Return the (x, y) coordinate for the center point of the cell that contains the specified text.  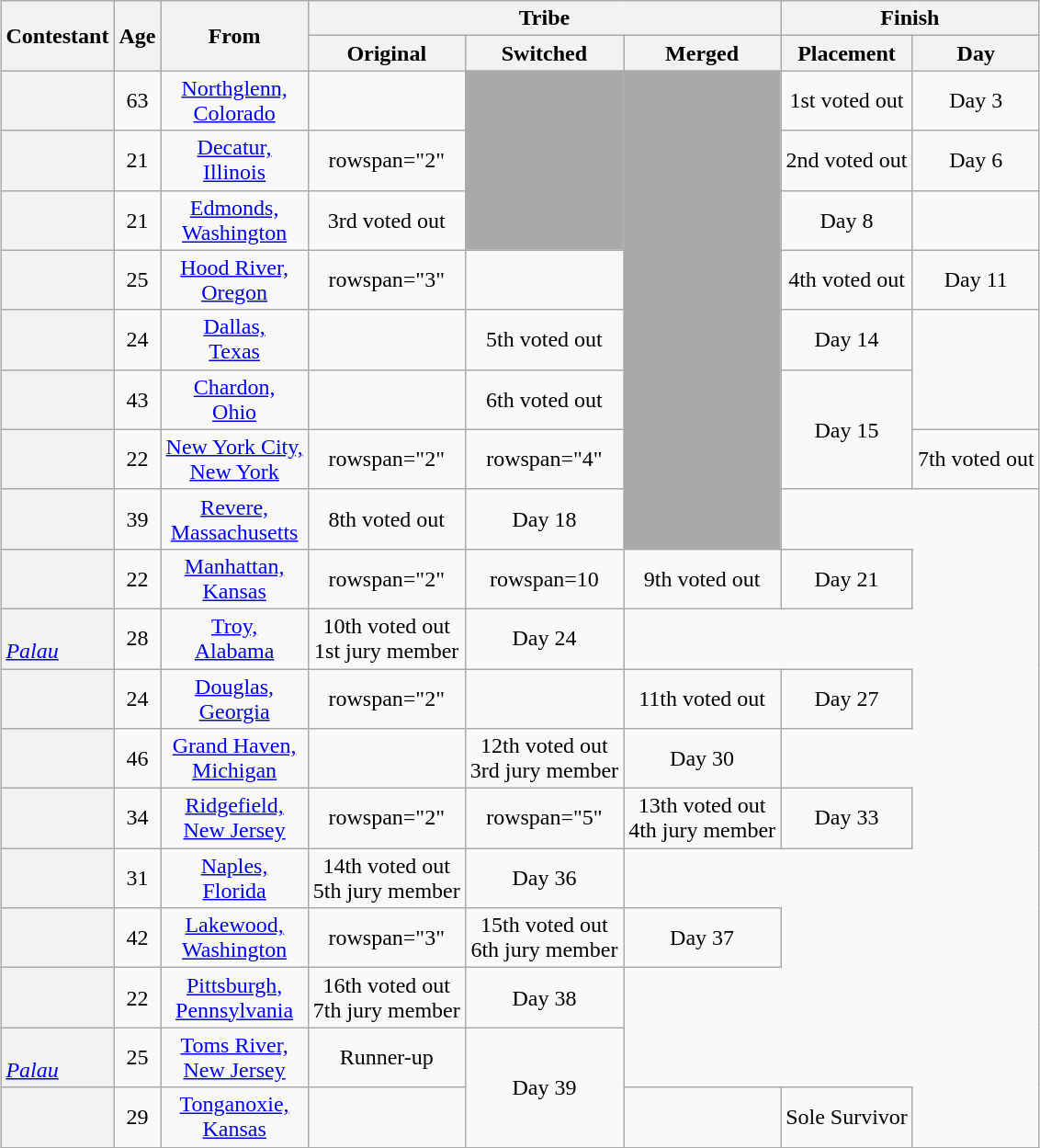
Age (138, 36)
rowspan="4" (544, 460)
Decatur,Illinois (234, 160)
Lakewood,Washington (234, 938)
5th voted out (544, 340)
Pittsburgh,Pennsylvania (234, 998)
Day 21 (847, 579)
Day 38 (544, 998)
rowspan=10 (544, 579)
3rd voted out (386, 221)
Sole Survivor (847, 1118)
63 (138, 101)
Naples,Florida (234, 879)
Original (386, 53)
Day 15 (847, 429)
7th voted out (976, 460)
Day 37 (702, 938)
Day (976, 53)
Ridgefield,New Jersey (234, 818)
Day 8 (847, 221)
Day 30 (702, 759)
9th voted out (702, 579)
From (234, 36)
Contestant (57, 36)
10th voted out1st jury member (386, 638)
Dallas,Texas (234, 340)
Placement (847, 53)
Day 14 (847, 340)
Day 33 (847, 818)
Day 39 (544, 1087)
Day 6 (976, 160)
14th voted out5th jury member (386, 879)
Edmonds,Washington (234, 221)
Merged (702, 53)
Day 27 (847, 699)
rowspan="5" (544, 818)
Douglas,Georgia (234, 699)
Toms River,New Jersey (234, 1057)
34 (138, 818)
Day 11 (976, 279)
Switched (544, 53)
Tonganoxie,Kansas (234, 1118)
Day 18 (544, 518)
12th voted out3rd jury member (544, 759)
46 (138, 759)
1st voted out (847, 101)
39 (138, 518)
Hood River,Oregon (234, 279)
Manhattan,Kansas (234, 579)
Tribe (544, 18)
Day 36 (544, 879)
43 (138, 399)
6th voted out (544, 399)
11th voted out (702, 699)
Day 24 (544, 638)
29 (138, 1118)
New York City,New York (234, 460)
31 (138, 879)
13th voted out4th jury member (702, 818)
Northglenn,Colorado (234, 101)
2nd voted out (847, 160)
15th voted out6th jury member (544, 938)
Runner-up (386, 1057)
Troy,Alabama (234, 638)
42 (138, 938)
16th voted out7th jury member (386, 998)
28 (138, 638)
Chardon,Ohio (234, 399)
Grand Haven,Michigan (234, 759)
Revere,Massachusetts (234, 518)
4th voted out (847, 279)
Day 3 (976, 101)
Finish (910, 18)
8th voted out (386, 518)
